Scan for the cell matching the given text and deliver its [x, y] coordinate at center. 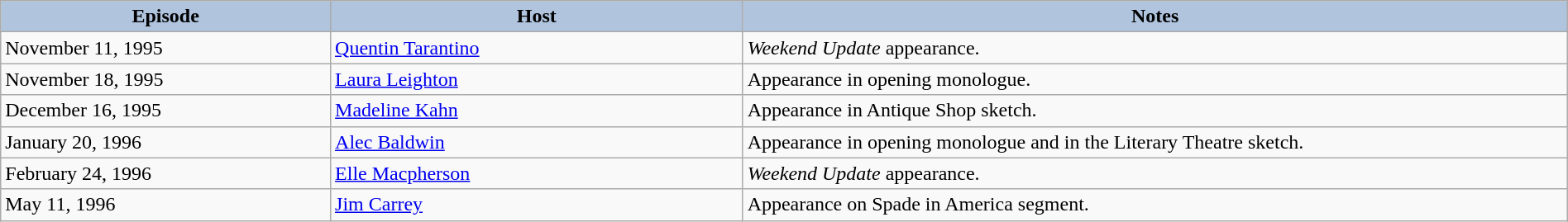
Appearance in opening monologue and in the Literary Theatre sketch. [1154, 142]
Notes [1154, 17]
Elle Macpherson [538, 173]
Alec Baldwin [538, 142]
Episode [165, 17]
Appearance in Antique Shop sketch. [1154, 111]
February 24, 1996 [165, 173]
November 11, 1995 [165, 48]
January 20, 1996 [165, 142]
Appearance on Spade in America segment. [1154, 205]
November 18, 1995 [165, 79]
Madeline Kahn [538, 111]
Quentin Tarantino [538, 48]
Appearance in opening monologue. [1154, 79]
Jim Carrey [538, 205]
Laura Leighton [538, 79]
Host [538, 17]
December 16, 1995 [165, 111]
May 11, 1996 [165, 205]
